Detect which cell encompasses the target text, then output its [X, Y] center coordinate. 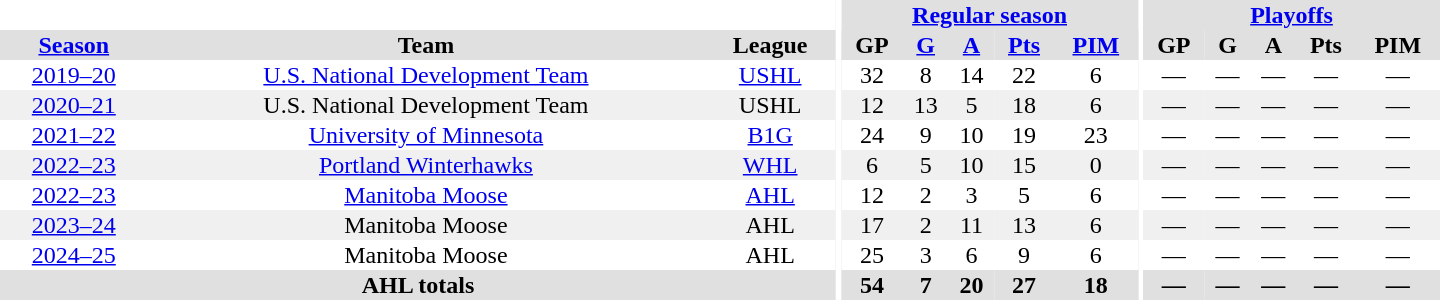
54 [872, 285]
27 [1024, 285]
25 [872, 255]
2019–20 [74, 75]
15 [1024, 165]
14 [972, 75]
20 [972, 285]
Playoffs [1292, 15]
WHL [770, 165]
League [770, 45]
2024–25 [74, 255]
Regular season [990, 15]
Team [426, 45]
2020–21 [74, 105]
2021–22 [74, 135]
2023–24 [74, 225]
24 [872, 135]
7 [926, 285]
Portland Winterhawks [426, 165]
Season [74, 45]
11 [972, 225]
32 [872, 75]
22 [1024, 75]
17 [872, 225]
0 [1096, 165]
B1G [770, 135]
University of Minnesota [426, 135]
23 [1096, 135]
8 [926, 75]
AHL totals [418, 285]
19 [1024, 135]
